Detect which cell encompasses the target text, then output its [x, y] center coordinate. 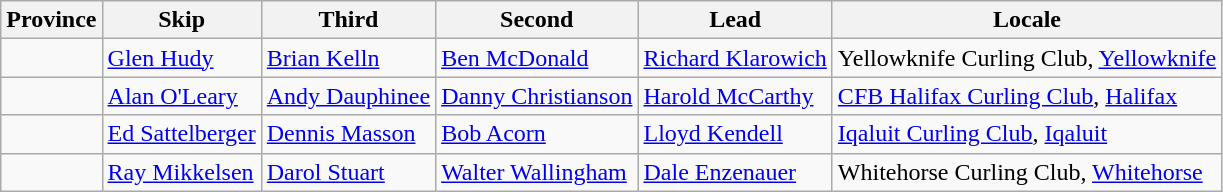
Brian Kelln [348, 58]
Harold McCarthy [735, 96]
Skip [182, 20]
Third [348, 20]
Richard Klarowich [735, 58]
Dennis Masson [348, 134]
Ray Mikkelsen [182, 172]
Iqaluit Curling Club, Iqaluit [1026, 134]
Walter Wallingham [537, 172]
Ben McDonald [537, 58]
Second [537, 20]
Ed Sattelberger [182, 134]
CFB Halifax Curling Club, Halifax [1026, 96]
Lead [735, 20]
Whitehorse Curling Club, Whitehorse [1026, 172]
Danny Christianson [537, 96]
Province [52, 20]
Darol Stuart [348, 172]
Andy Dauphinee [348, 96]
Dale Enzenauer [735, 172]
Glen Hudy [182, 58]
Yellowknife Curling Club, Yellowknife [1026, 58]
Bob Acorn [537, 134]
Lloyd Kendell [735, 134]
Alan O'Leary [182, 96]
Locale [1026, 20]
